For the text-containing cell, return its midpoint in (x, y) coordinate format. 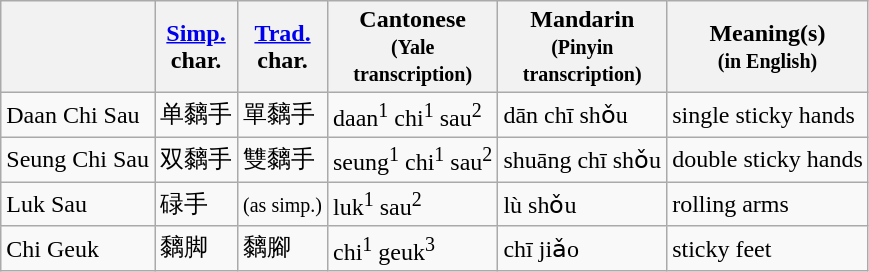
Chi Geuk (78, 248)
sticky feet (768, 248)
Daan Chi Sau (78, 116)
Cantonese (Yaletranscription) (412, 47)
單黐手 (283, 116)
double sticky hands (768, 160)
Luk Sau (78, 204)
单黐手 (196, 116)
Mandarin (Pinyintranscription) (582, 47)
single sticky hands (768, 116)
碌手 (196, 204)
chi1 geuk3 (412, 248)
rolling arms (768, 204)
Seung Chi Sau (78, 160)
双黐手 (196, 160)
chī jiǎo (582, 248)
黐腳 (283, 248)
luk1 sau2 (412, 204)
Simp.char. (196, 47)
seung1 chi1 sau2 (412, 160)
daan1 chi1 sau2 (412, 116)
黐脚 (196, 248)
Meaning(s) (in English) (768, 47)
lù shǒu (582, 204)
(as simp.) (283, 204)
shuāng chī shǒu (582, 160)
Trad.char. (283, 47)
dān chī shǒu (582, 116)
雙黐手 (283, 160)
